From the cell containing the given text, extract its center point as [x, y] coordinate. 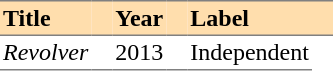
2013 [139, 53]
Title [46, 18]
Revolver [46, 53]
Label [250, 18]
Independent [250, 53]
Year [139, 18]
